Determine the [X, Y] coordinate at the center of the cell enclosing the given text.  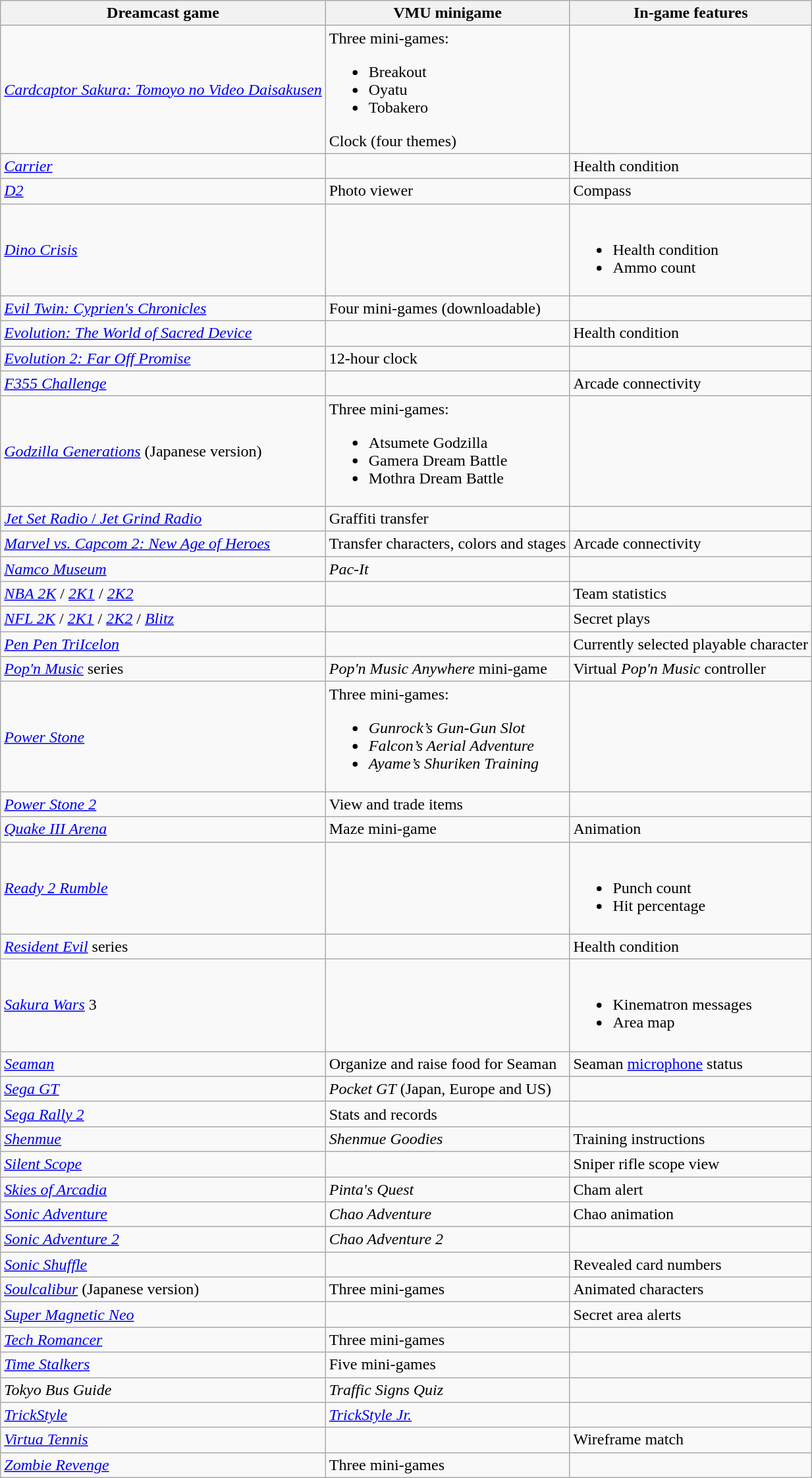
VMU minigame [448, 13]
D2 [163, 191]
Virtua Tennis [163, 1440]
Shenmue Goodies [448, 1139]
Organize and raise food for Seaman [448, 1064]
Pop'n Music Anywhere mini-game [448, 669]
Namco Museum [163, 568]
Evolution: The World of Sacred Device [163, 333]
TrickStyle Jr. [448, 1415]
Evil Twin: Cyprien's Chronicles [163, 308]
Carrier [163, 166]
Godzilla Generations (Japanese version) [163, 451]
Seaman microphone status [691, 1064]
Dreamcast game [163, 13]
Graffiti transfer [448, 518]
Five mini-games [448, 1365]
In-game features [691, 13]
Health conditionAmmo count [691, 250]
NFL 2K / 2K1 / 2K2 / Blitz [163, 619]
Currently selected playable character [691, 644]
Animated characters [691, 1290]
Kinematron messagesArea map [691, 1005]
Evolution 2: Far Off Promise [163, 358]
Sonic Adventure 2 [163, 1240]
Tokyo Bus Guide [163, 1390]
F355 Challenge [163, 383]
Chao animation [691, 1215]
Wireframe match [691, 1440]
Four mini-games (downloadable) [448, 308]
Quake III Arena [163, 829]
Sega Rally 2 [163, 1114]
Skies of Arcadia [163, 1189]
Traffic Signs Quiz [448, 1390]
Punch countHit percentage [691, 888]
Silent Scope [163, 1164]
Secret area alerts [691, 1315]
View and trade items [448, 804]
Sakura Wars 3 [163, 1005]
Sonic Adventure [163, 1215]
Tech Romancer [163, 1340]
Pocket GT (Japan, Europe and US) [448, 1089]
Animation [691, 829]
Compass [691, 191]
Three mini-games:BreakoutOyatuTobakeroClock (four themes) [448, 90]
Training instructions [691, 1139]
Ready 2 Rumble [163, 888]
Cardcaptor Sakura: Tomoyo no Video Daisakusen [163, 90]
Marvel vs. Capcom 2: New Age of Heroes [163, 543]
Sniper rifle scope view [691, 1164]
Seaman [163, 1064]
Time Stalkers [163, 1365]
Dino Crisis [163, 250]
Zombie Revenge [163, 1465]
Pop'n Music series [163, 669]
Resident Evil series [163, 946]
Stats and records [448, 1114]
Pen Pen TriIcelon [163, 644]
TrickStyle [163, 1415]
Cham alert [691, 1189]
Transfer characters, colors and stages [448, 543]
Power Stone [163, 736]
12-hour clock [448, 358]
Secret plays [691, 619]
Shenmue [163, 1139]
Pinta's Quest [448, 1189]
Photo viewer [448, 191]
Revealed card numbers [691, 1265]
Chao Adventure 2 [448, 1240]
Jet Set Radio / Jet Grind Radio [163, 518]
Maze mini-game [448, 829]
Sega GT [163, 1089]
Pac-It [448, 568]
Three mini-games:Atsumete GodzillaGamera Dream BattleMothra Dream Battle [448, 451]
Virtual Pop'n Music controller [691, 669]
Chao Adventure [448, 1215]
Super Magnetic Neo [163, 1315]
Soulcalibur (Japanese version) [163, 1290]
Power Stone 2 [163, 804]
NBA 2K / 2K1 / 2K2 [163, 594]
Team statistics [691, 594]
Sonic Shuffle [163, 1265]
Three mini-games:Gunrock’s Gun-Gun SlotFalcon’s Aerial AdventureAyame’s Shuriken Training [448, 736]
